Extract the (x, y) coordinate from the center of the cell holding the provided text.  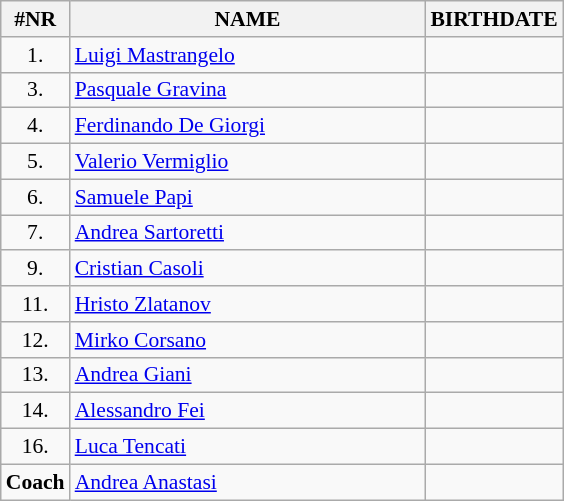
Andrea Giani (248, 375)
5. (36, 162)
12. (36, 340)
11. (36, 304)
6. (36, 197)
7. (36, 233)
16. (36, 447)
14. (36, 411)
9. (36, 269)
Coach (36, 482)
#NR (36, 19)
BIRTHDATE (494, 19)
Luca Tencati (248, 447)
3. (36, 90)
Cristian Casoli (248, 269)
Pasquale Gravina (248, 90)
Hristo Zlatanov (248, 304)
13. (36, 375)
Samuele Papi (248, 197)
Ferdinando De Giorgi (248, 126)
NAME (248, 19)
4. (36, 126)
Andrea Anastasi (248, 482)
Alessandro Fei (248, 411)
Valerio Vermiglio (248, 162)
1. (36, 55)
Andrea Sartoretti (248, 233)
Luigi Mastrangelo (248, 55)
Mirko Corsano (248, 340)
